Search for the cell housing the specified text and yield its (X, Y) center coordinate. 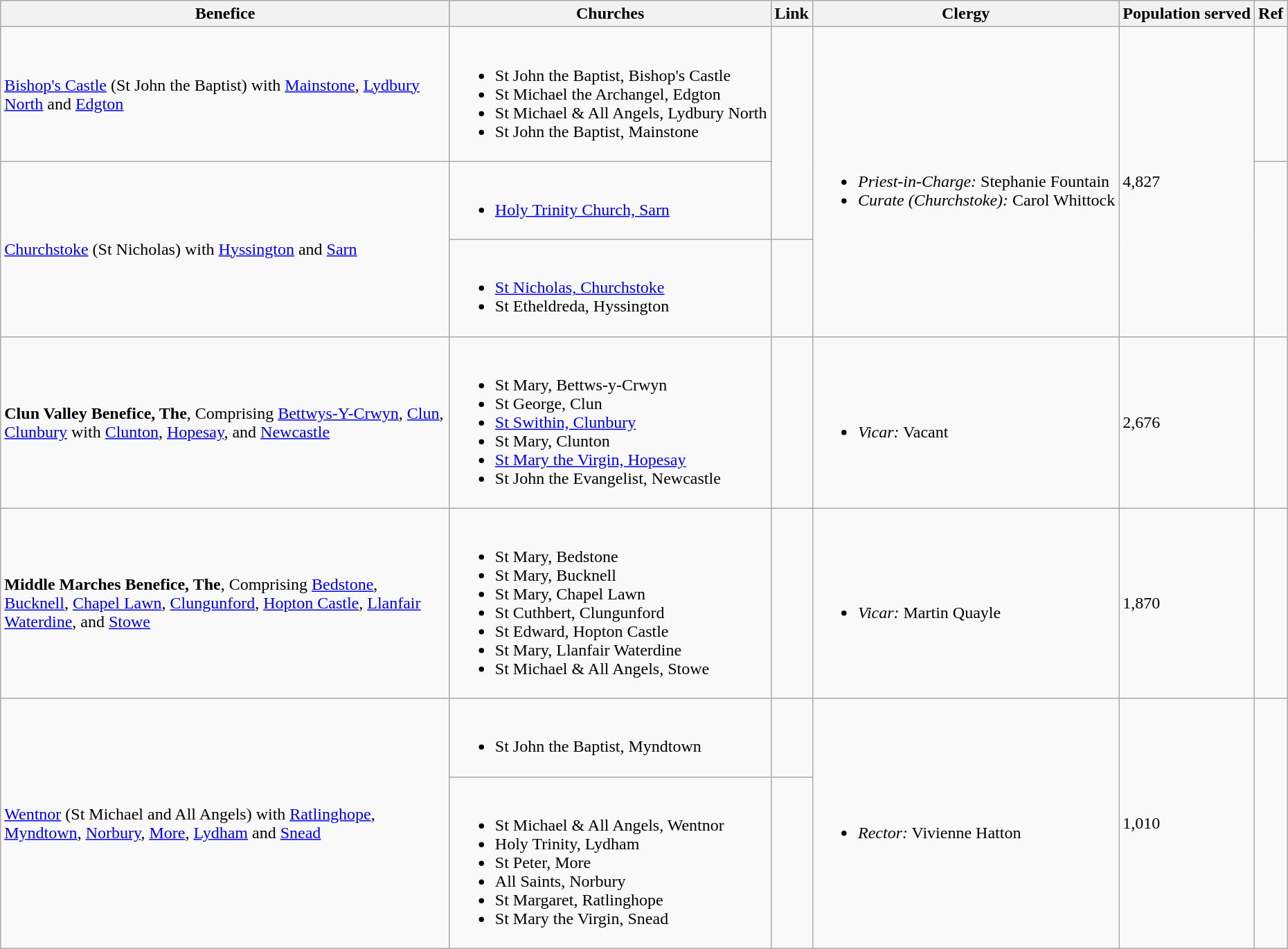
St Michael & All Angels, WentnorHoly Trinity, LydhamSt Peter, MoreAll Saints, NorburySt Margaret, RatlinghopeSt Mary the Virgin, Snead (610, 862)
Holy Trinity Church, Sarn (610, 201)
Bishop's Castle (St John the Baptist) with Mainstone, Lydbury North and Edgton (226, 94)
Priest-in-Charge: Stephanie FountainCurate (Churchstoke): Carol Whittock (965, 181)
1,010 (1187, 824)
Churches (610, 14)
Benefice (226, 14)
Clun Valley Benefice, The, Comprising Bettwys-Y-Crwyn, Clun, Clunbury with Clunton, Hopesay, and Newcastle (226, 422)
Population served (1187, 14)
4,827 (1187, 181)
Rector: Vivienne Hatton (965, 824)
St Nicholas, ChurchstokeSt Etheldreda, Hyssington (610, 288)
St Mary, Bettws-y-CrwynSt George, ClunSt Swithin, ClunburySt Mary, CluntonSt Mary the Virgin, HopesaySt John the Evangelist, Newcastle (610, 422)
Vicar: Martin Quayle (965, 604)
Middle Marches Benefice, The, Comprising Bedstone, Bucknell, Chapel Lawn, Clungunford, Hopton Castle, Llanfair Waterdine, and Stowe (226, 604)
Churchstoke (St Nicholas) with Hyssington and Sarn (226, 249)
2,676 (1187, 422)
Wentnor (St Michael and All Angels) with Ratlinghope, Myndtown, Norbury, More, Lydham and Snead (226, 824)
Clergy (965, 14)
Vicar: Vacant (965, 422)
St John the Baptist, Myndtown (610, 738)
Ref (1271, 14)
Link (791, 14)
St John the Baptist, Bishop's CastleSt Michael the Archangel, EdgtonSt Michael & All Angels, Lydbury NorthSt John the Baptist, Mainstone (610, 94)
1,870 (1187, 604)
